Return [X, Y] of the center of cell containing provided text 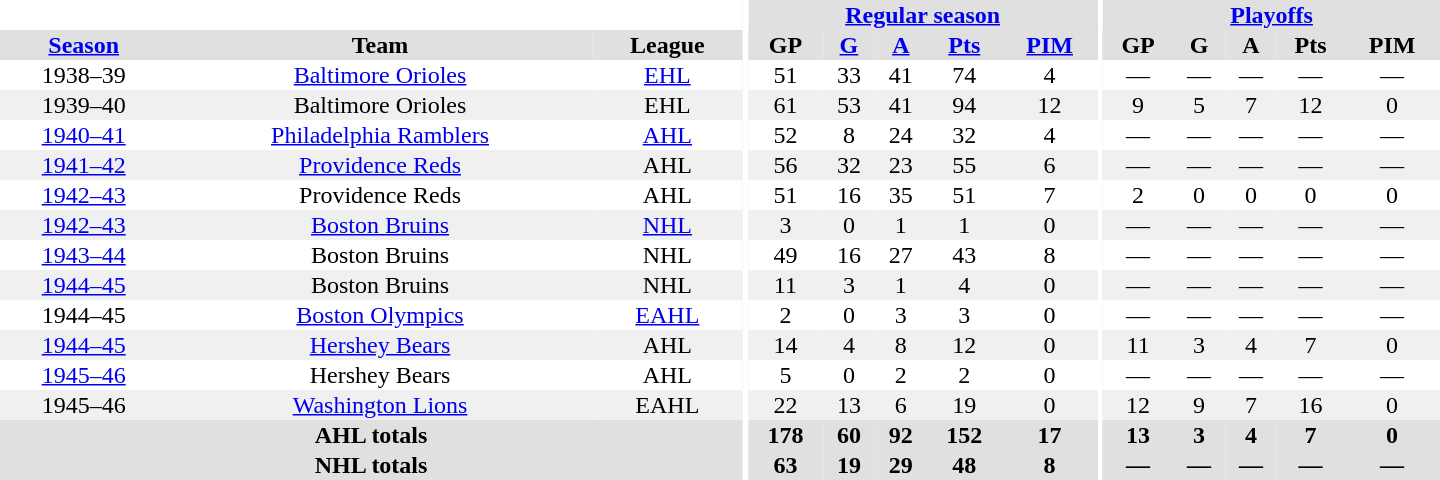
74 [964, 75]
52 [786, 135]
Team [380, 45]
17 [1050, 435]
53 [849, 105]
AHL totals [371, 435]
48 [964, 465]
22 [786, 405]
49 [786, 255]
1938–39 [84, 75]
178 [786, 435]
Regular season [923, 15]
61 [786, 105]
23 [901, 165]
14 [786, 345]
27 [901, 255]
55 [964, 165]
Playoffs [1272, 15]
56 [786, 165]
43 [964, 255]
1940–41 [84, 135]
League [668, 45]
92 [901, 435]
63 [786, 465]
35 [901, 195]
152 [964, 435]
1939–40 [84, 105]
33 [849, 75]
29 [901, 465]
24 [901, 135]
60 [849, 435]
Washington Lions [380, 405]
NHL totals [371, 465]
94 [964, 105]
1943–44 [84, 255]
Season [84, 45]
Philadelphia Ramblers [380, 135]
1941–42 [84, 165]
Boston Olympics [380, 315]
